Pinpoint the cell where the given text exists, returning its (X, Y) midpoint coordinate. 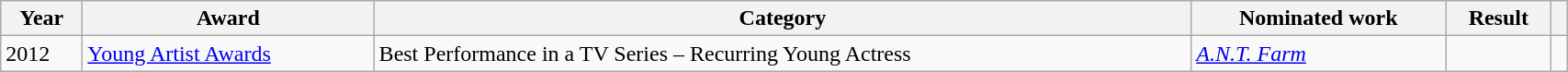
Category (783, 18)
A.N.T. Farm (1319, 54)
Young Artist Awards (228, 54)
Result (1499, 18)
Best Performance in a TV Series – Recurring Young Actress (783, 54)
2012 (42, 54)
Year (42, 18)
Award (228, 18)
Nominated work (1319, 18)
